Output the [x, y] coordinate of the center of the cell containing the given text.  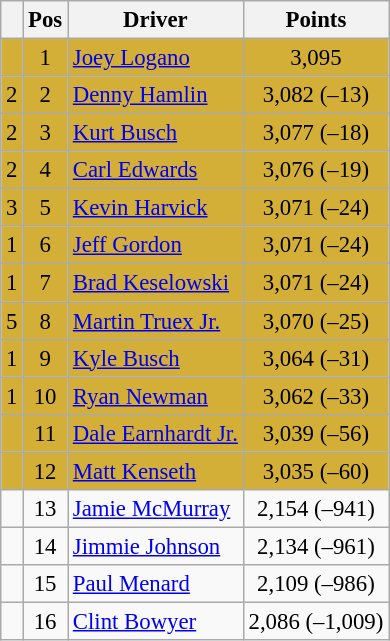
2,109 (–986) [316, 584]
3,082 (–13) [316, 95]
Clint Bowyer [156, 621]
2,154 (–941) [316, 509]
Kurt Busch [156, 133]
Jeff Gordon [156, 245]
Matt Kenseth [156, 471]
3,039 (–56) [316, 433]
3,035 (–60) [316, 471]
3,076 (–19) [316, 170]
16 [46, 621]
Driver [156, 20]
2,086 (–1,009) [316, 621]
9 [46, 358]
10 [46, 396]
Kevin Harvick [156, 208]
2,134 (–961) [316, 546]
4 [46, 170]
Pos [46, 20]
Dale Earnhardt Jr. [156, 433]
Joey Logano [156, 58]
15 [46, 584]
7 [46, 283]
Paul Menard [156, 584]
6 [46, 245]
Denny Hamlin [156, 95]
3,070 (–25) [316, 321]
Points [316, 20]
3,095 [316, 58]
Carl Edwards [156, 170]
3,064 (–31) [316, 358]
8 [46, 321]
12 [46, 471]
11 [46, 433]
Jamie McMurray [156, 509]
13 [46, 509]
Kyle Busch [156, 358]
Martin Truex Jr. [156, 321]
14 [46, 546]
Ryan Newman [156, 396]
3,077 (–18) [316, 133]
3,062 (–33) [316, 396]
Jimmie Johnson [156, 546]
Brad Keselowski [156, 283]
